Extract the [x, y] coordinate from the center of the cell holding the provided text.  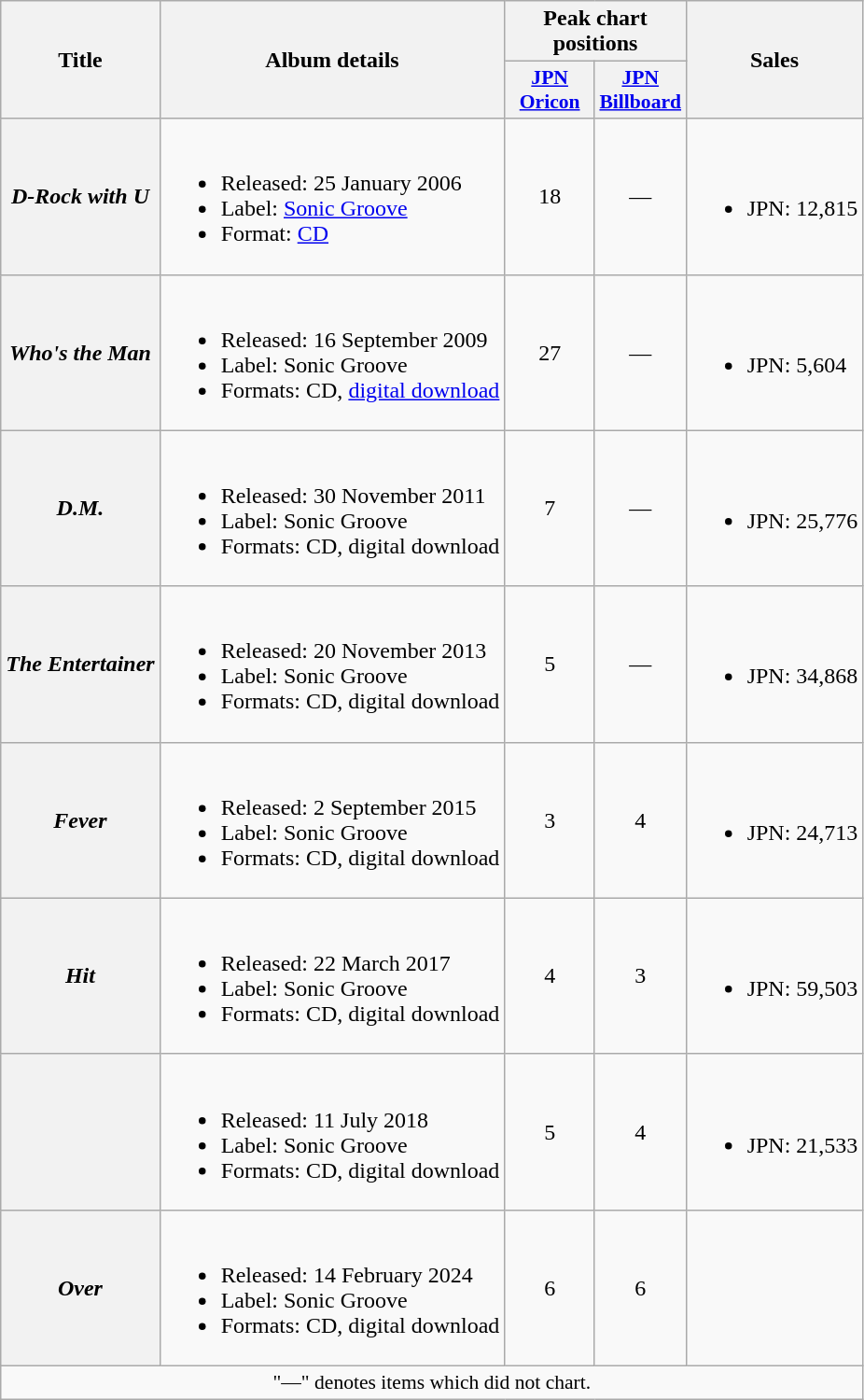
Sales [774, 60]
D.M. [80, 508]
Released: 16 September 2009Label: Sonic GrooveFormats: CD, digital download [332, 353]
Fever [80, 819]
Over [80, 1288]
Released: 11 July 2018Label: Sonic GrooveFormats: CD, digital download [332, 1131]
Released: 25 January 2006Label: Sonic GrooveFormat: CD [332, 196]
JPN: 24,713 [774, 819]
JPN: 34,868 [774, 665]
The Entertainer [80, 665]
"—" denotes items which did not chart. [432, 1382]
JPN: 12,815 [774, 196]
Released: 14 February 2024Label: Sonic GrooveFormats: CD, digital download [332, 1288]
D-Rock with U [80, 196]
Released: 22 March 2017Label: Sonic GrooveFormats: CD, digital download [332, 976]
Released: 2 September 2015Label: Sonic GrooveFormats: CD, digital download [332, 819]
Who's the Man [80, 353]
Released: 20 November 2013Label: Sonic GrooveFormats: CD, digital download [332, 665]
JPN: 21,533 [774, 1131]
Released: 30 November 2011Label: Sonic GrooveFormats: CD, digital download [332, 508]
JPN: 5,604 [774, 353]
18 [550, 196]
Title [80, 60]
JPN: 59,503 [774, 976]
7 [550, 508]
Album details [332, 60]
Hit [80, 976]
Peak chart positions [595, 32]
JPN: 25,776 [774, 508]
JPNBillboard [640, 90]
27 [550, 353]
JPNOricon [550, 90]
